Capture the cell that displays the provided text and extract its (x, y) central coordinate. 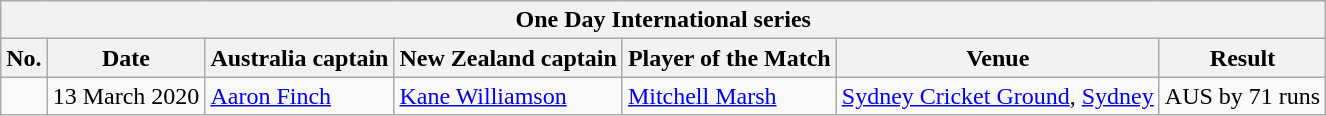
Sydney Cricket Ground, Sydney (998, 96)
One Day International series (664, 20)
No. (24, 58)
Result (1242, 58)
Venue (998, 58)
Date (126, 58)
Kane Williamson (508, 96)
AUS by 71 runs (1242, 96)
Player of the Match (729, 58)
Australia captain (300, 58)
New Zealand captain (508, 58)
Mitchell Marsh (729, 96)
Aaron Finch (300, 96)
13 March 2020 (126, 96)
